Locate the cell with the specified text and output its (x, y) center coordinate. 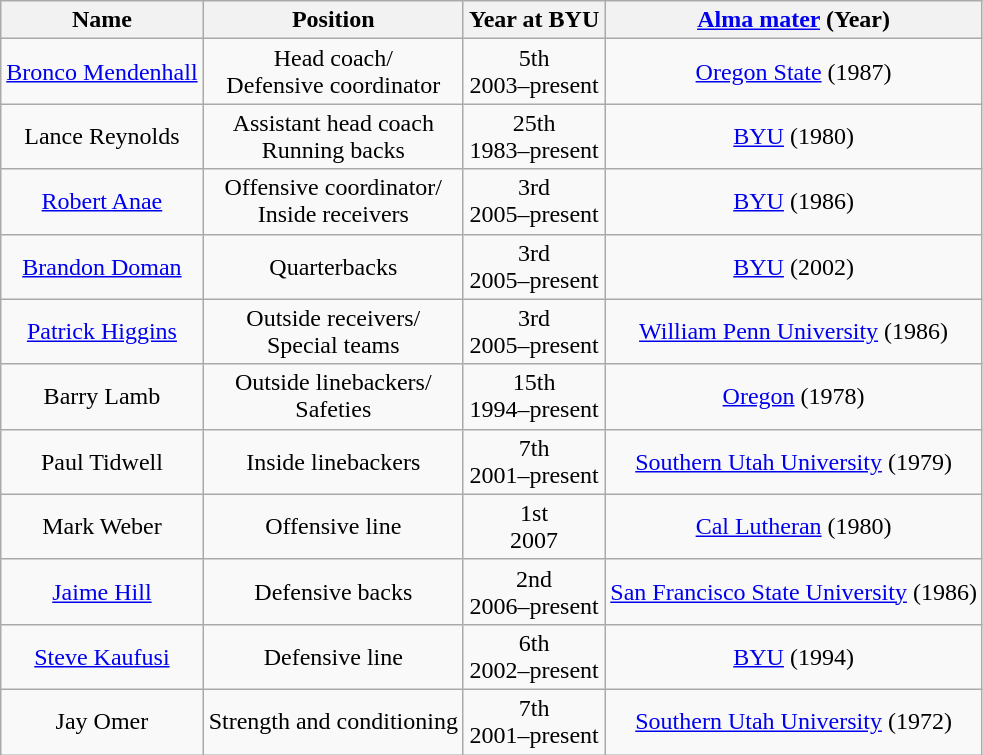
Inside linebackers (333, 462)
Oregon State (1987) (794, 72)
Oregon (1978) (794, 396)
Cal Lutheran (1980) (794, 526)
Southern Utah University (1979) (794, 462)
Alma mater (Year) (794, 20)
Barry Lamb (102, 396)
Bronco Mendenhall (102, 72)
BYU (1994) (794, 656)
2nd2006–present (534, 592)
Steve Kaufusi (102, 656)
Defensive line (333, 656)
Outside linebackers/Safeties (333, 396)
5th2003–present (534, 72)
Lance Reynolds (102, 136)
Assistant head coachRunning backs (333, 136)
Jay Omer (102, 722)
Strength and conditioning (333, 722)
Head coach/Defensive coordinator (333, 72)
15th1994–present (534, 396)
Patrick Higgins (102, 332)
Offensive coordinator/Inside receivers (333, 202)
Robert Anae (102, 202)
Defensive backs (333, 592)
Jaime Hill (102, 592)
Brandon Doman (102, 266)
BYU (1980) (794, 136)
Quarterbacks (333, 266)
BYU (1986) (794, 202)
Outside receivers/Special teams (333, 332)
Offensive line (333, 526)
Name (102, 20)
San Francisco State University (1986) (794, 592)
Paul Tidwell (102, 462)
Mark Weber (102, 526)
Position (333, 20)
1st2007 (534, 526)
BYU (2002) (794, 266)
Year at BYU (534, 20)
Southern Utah University (1972) (794, 722)
William Penn University (1986) (794, 332)
6th2002–present (534, 656)
25th1983–present (534, 136)
